Extract the [X, Y] coordinate from the center of the cell holding the provided text.  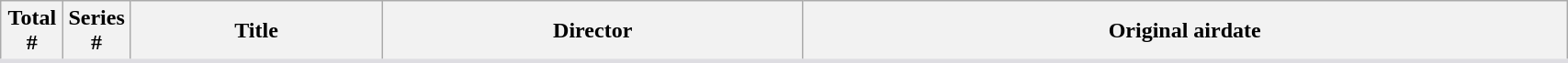
Total# [32, 31]
Series# [96, 31]
Director [593, 31]
Original airdate [1185, 31]
Title [255, 31]
